Find where the given text appears and provide that cell's center as [X, Y] coordinate. 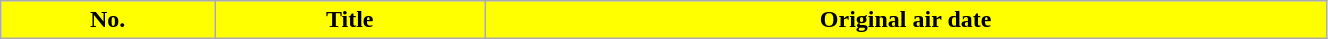
Title [350, 20]
No. [108, 20]
Original air date [906, 20]
